Output the (X, Y) coordinate of the center of the cell containing the given text.  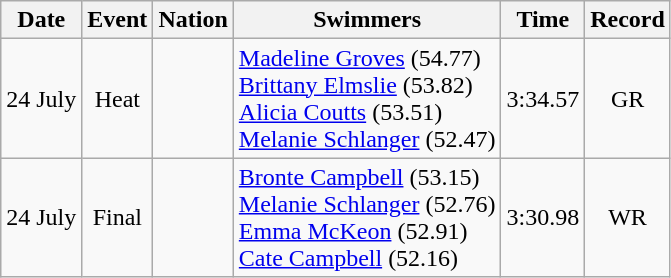
Record (628, 20)
3:34.57 (543, 98)
Swimmers (367, 20)
Event (118, 20)
WR (628, 218)
Time (543, 20)
Madeline Groves (54.77)Brittany Elmslie (53.82)Alicia Coutts (53.51)Melanie Schlanger (52.47) (367, 98)
Nation (193, 20)
Heat (118, 98)
Final (118, 218)
GR (628, 98)
Date (42, 20)
3:30.98 (543, 218)
Bronte Campbell (53.15)Melanie Schlanger (52.76)Emma McKeon (52.91)Cate Campbell (52.16) (367, 218)
